Return the (x, y) coordinate for the center point of the cell that contains the specified text.  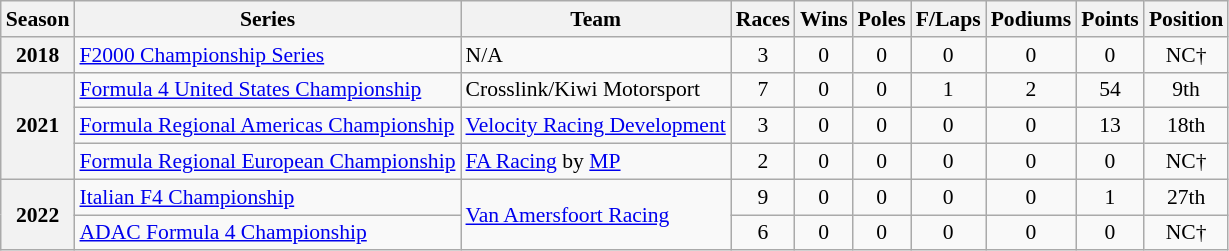
2018 (38, 55)
Formula 4 United States Championship (267, 90)
F/Laps (948, 19)
7 (763, 90)
Formula Regional European Championship (267, 162)
6 (763, 233)
Team (595, 19)
Formula Regional Americas Championship (267, 126)
27th (1186, 197)
Position (1186, 19)
N/A (595, 55)
Italian F4 Championship (267, 197)
Wins (824, 19)
Poles (882, 19)
F2000 Championship Series (267, 55)
9 (763, 197)
54 (1110, 90)
ADAC Formula 4 Championship (267, 233)
Podiums (1032, 19)
Series (267, 19)
Points (1110, 19)
Races (763, 19)
FA Racing by MP (595, 162)
18th (1186, 126)
2021 (38, 126)
Van Amersfoort Racing (595, 214)
13 (1110, 126)
2022 (38, 214)
Crosslink/Kiwi Motorsport (595, 90)
9th (1186, 90)
Season (38, 19)
Velocity Racing Development (595, 126)
